Pinpoint the cell where the given text exists, returning its (x, y) midpoint coordinate. 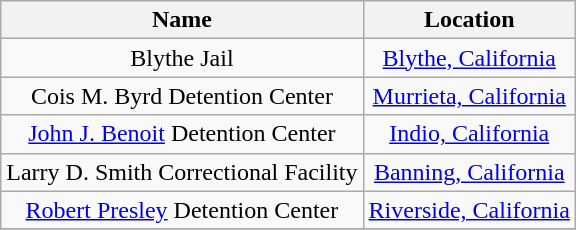
Name (182, 20)
Murrieta, California (469, 96)
Larry D. Smith Correctional Facility (182, 172)
Blythe Jail (182, 58)
Banning, California (469, 172)
Cois M. Byrd Detention Center (182, 96)
Indio, California (469, 134)
Blythe, California (469, 58)
Robert Presley Detention Center (182, 210)
Riverside, California (469, 210)
Location (469, 20)
John J. Benoit Detention Center (182, 134)
